Find where the given text appears and provide that cell's center as [X, Y] coordinate. 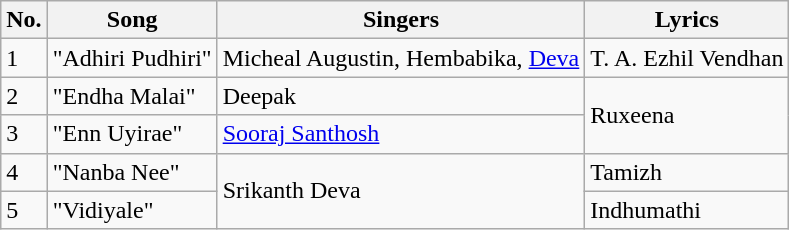
Singers [401, 20]
Indhumathi [687, 210]
5 [24, 210]
1 [24, 58]
"Nanba Nee" [132, 172]
Micheal Augustin, Hembabika, Deva [401, 58]
No. [24, 20]
2 [24, 96]
Lyrics [687, 20]
Song [132, 20]
Deepak [401, 96]
"Endha Malai" [132, 96]
"Vidiyale" [132, 210]
3 [24, 134]
Sooraj Santhosh [401, 134]
T. A. Ezhil Vendhan [687, 58]
4 [24, 172]
"Enn Uyirae" [132, 134]
Ruxeena [687, 115]
Srikanth Deva [401, 191]
Tamizh [687, 172]
"Adhiri Pudhiri" [132, 58]
